Search for the cell housing the specified text and yield its [x, y] center coordinate. 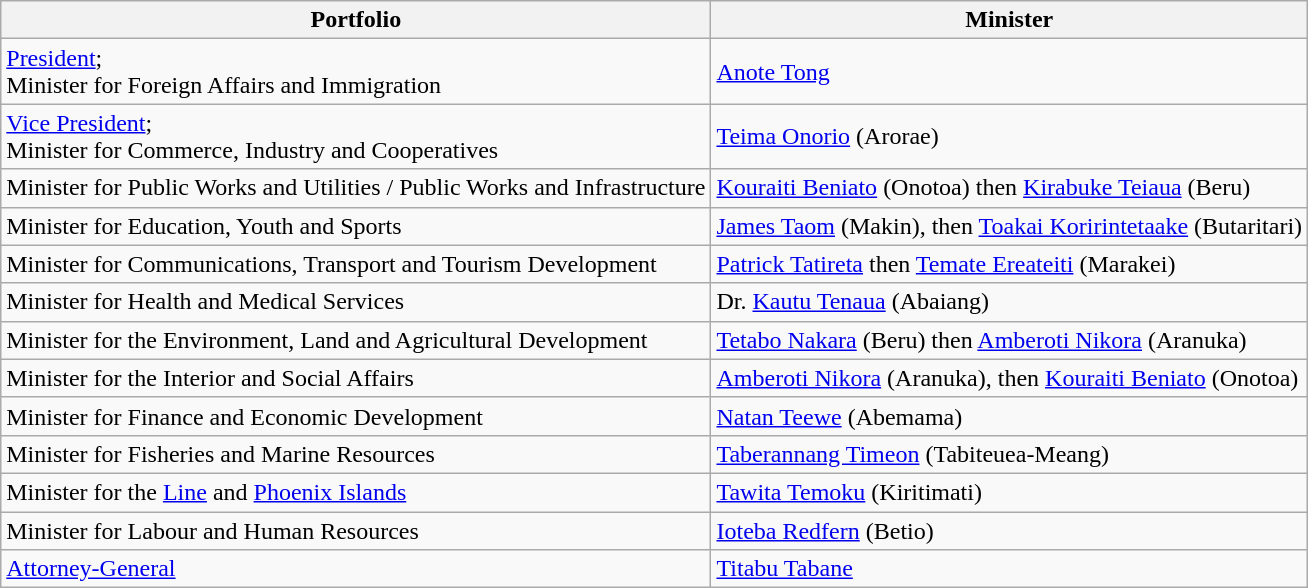
Teima Onorio (Arorae) [1010, 136]
Attorney-General [356, 569]
Minister for Communications, Transport and Tourism Development [356, 264]
Tawita Temoku (Kiritimati) [1010, 492]
Ioteba Redfern (Betio) [1010, 531]
Dr. Kautu Tenaua (Abaiang) [1010, 302]
Anote Tong [1010, 72]
President;Minister for Foreign Affairs and Immigration [356, 72]
Patrick Tatireta then Temate Ereateiti (Marakei) [1010, 264]
Titabu Tabane [1010, 569]
James Taom (Makin), then Toakai Koririntetaake (Butaritari) [1010, 226]
Tetabo Nakara (Beru) then Amberoti Nikora (Aranuka) [1010, 340]
Minister for the Environment, Land and Agricultural Development [356, 340]
Natan Teewe (Abemama) [1010, 416]
Minister for Public Works and Utilities / Public Works and Infrastructure [356, 188]
Minister for the Line and Phoenix Islands [356, 492]
Taberannang Timeon (Tabiteuea-Meang) [1010, 454]
Portfolio [356, 20]
Minister for Education, Youth and Sports [356, 226]
Minister for Labour and Human Resources [356, 531]
Kouraiti Beniato (Onotoa) then Kirabuke Teiaua (Beru) [1010, 188]
Amberoti Nikora (Aranuka), then Kouraiti Beniato (Onotoa) [1010, 378]
Vice President; Minister for Commerce, Industry and Cooperatives [356, 136]
Minister for Health and Medical Services [356, 302]
Minister for the Interior and Social Affairs [356, 378]
Minister for Finance and Economic Development [356, 416]
Minister [1010, 20]
Minister for Fisheries and Marine Resources [356, 454]
